Output the [X, Y] coordinate of the center of the cell containing the given text.  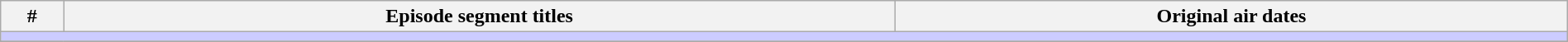
# [32, 16]
Episode segment titles [480, 16]
Original air dates [1232, 16]
